Scan for the cell matching the given text and deliver its (x, y) coordinate at center. 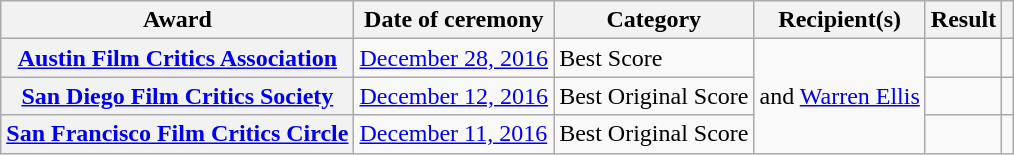
Austin Film Critics Association (178, 58)
Award (178, 20)
December 28, 2016 (454, 58)
Date of ceremony (454, 20)
Best Score (654, 58)
San Francisco Film Critics Circle (178, 134)
Category (654, 20)
December 11, 2016 (454, 134)
Result (963, 20)
San Diego Film Critics Society (178, 96)
and Warren Ellis (840, 96)
December 12, 2016 (454, 96)
Recipient(s) (840, 20)
